Search for the cell housing the specified text and yield its [x, y] center coordinate. 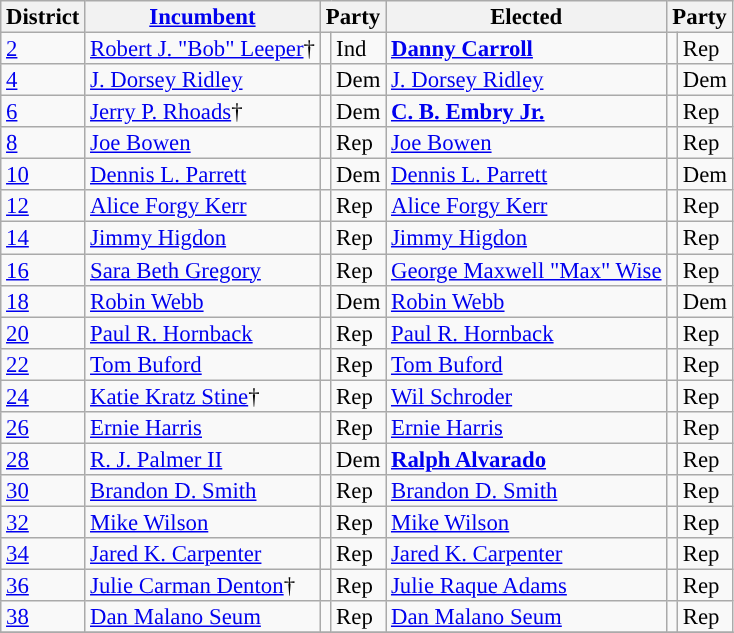
36 [43, 586]
Danny Carroll [526, 49]
Julie Raque Adams [526, 586]
10 [43, 175]
12 [43, 206]
16 [43, 270]
Jerry P. Rhoads† [202, 112]
4 [43, 80]
20 [43, 333]
14 [43, 238]
George Maxwell "Max" Wise [526, 270]
Elected [526, 17]
Sara Beth Gregory [202, 270]
18 [43, 301]
Wil Schroder [526, 396]
Julie Carman Denton† [202, 586]
38 [43, 617]
26 [43, 428]
Katie Kratz Stine† [202, 396]
22 [43, 364]
Ind [358, 49]
Ralph Alvarado [526, 459]
Robert J. "Bob" Leeper† [202, 49]
24 [43, 396]
Incumbent [202, 17]
2 [43, 49]
C. B. Embry Jr. [526, 112]
6 [43, 112]
8 [43, 143]
28 [43, 459]
30 [43, 491]
R. J. Palmer II [202, 459]
34 [43, 554]
District [43, 17]
32 [43, 522]
